Pinpoint the cell where the given text exists, returning its [x, y] midpoint coordinate. 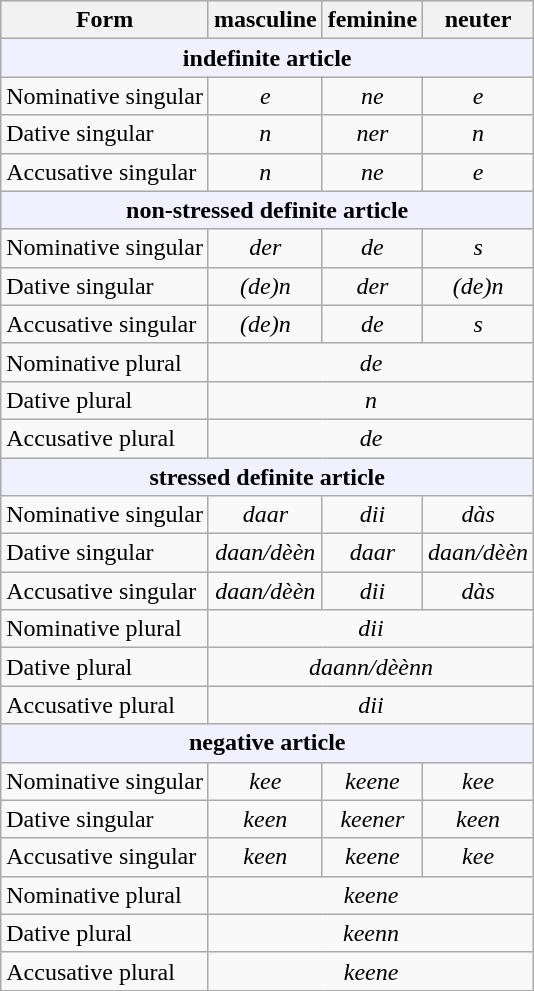
masculine [265, 20]
ner [372, 134]
keener [372, 819]
neuter [478, 20]
daann/dèènn [370, 667]
Form [105, 20]
keenn [370, 933]
indefinite article [268, 58]
non-stressed definite article [268, 210]
stressed definite article [268, 477]
feminine [372, 20]
negative article [268, 743]
